Return the (X, Y) coordinate for the center point of the cell that contains the specified text.  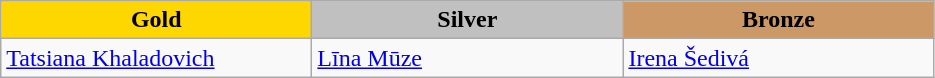
Gold (156, 20)
Līna Mūze (468, 58)
Tatsiana Khaladovich (156, 58)
Bronze (778, 20)
Silver (468, 20)
Irena Šedivá (778, 58)
